Capture the cell that displays the provided text and extract its (x, y) central coordinate. 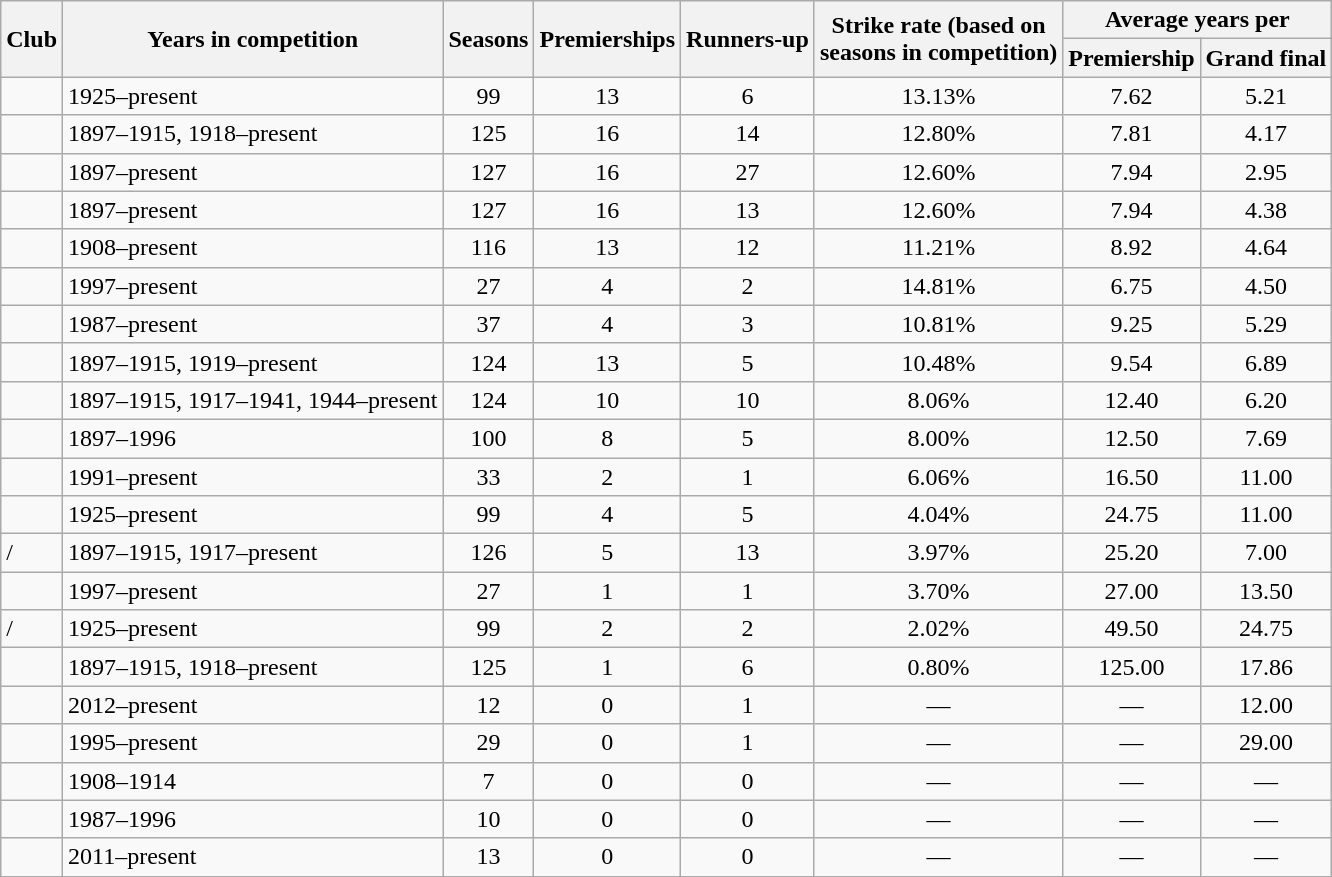
Club (32, 39)
Seasons (488, 39)
2.95 (1266, 172)
33 (488, 477)
1991–present (253, 477)
4.04% (938, 515)
13.50 (1266, 591)
100 (488, 438)
125.00 (1132, 667)
7 (488, 781)
17.86 (1266, 667)
37 (488, 324)
1897–1915, 1919–present (253, 362)
4.17 (1266, 134)
1897–1915, 1917–present (253, 553)
116 (488, 248)
1908–1914 (253, 781)
1987–present (253, 324)
Average years per (1198, 20)
1897–1996 (253, 438)
10.48% (938, 362)
7.69 (1266, 438)
6.06% (938, 477)
29.00 (1266, 743)
6.75 (1132, 286)
2012–present (253, 705)
7.00 (1266, 553)
12.00 (1266, 705)
11.21% (938, 248)
6.89 (1266, 362)
9.54 (1132, 362)
5.29 (1266, 324)
1987–1996 (253, 819)
Premiership (1132, 58)
1995–present (253, 743)
1908–present (253, 248)
8.92 (1132, 248)
Runners-up (748, 39)
3.97% (938, 553)
12.40 (1132, 400)
49.50 (1132, 629)
29 (488, 743)
3 (748, 324)
14 (748, 134)
3.70% (938, 591)
27.00 (1132, 591)
4.50 (1266, 286)
14.81% (938, 286)
4.64 (1266, 248)
1897–1915, 1917–1941, 1944–present (253, 400)
12.50 (1132, 438)
25.20 (1132, 553)
Premierships (608, 39)
7.62 (1132, 96)
7.81 (1132, 134)
4.38 (1266, 210)
8 (608, 438)
10.81% (938, 324)
0.80% (938, 667)
126 (488, 553)
2011–present (253, 857)
13.13% (938, 96)
16.50 (1132, 477)
5.21 (1266, 96)
Years in competition (253, 39)
Grand final (1266, 58)
8.00% (938, 438)
9.25 (1132, 324)
2.02% (938, 629)
6.20 (1266, 400)
Strike rate (based onseasons in competition) (938, 39)
8.06% (938, 400)
12.80% (938, 134)
